Search for the cell housing the specified text and yield its [x, y] center coordinate. 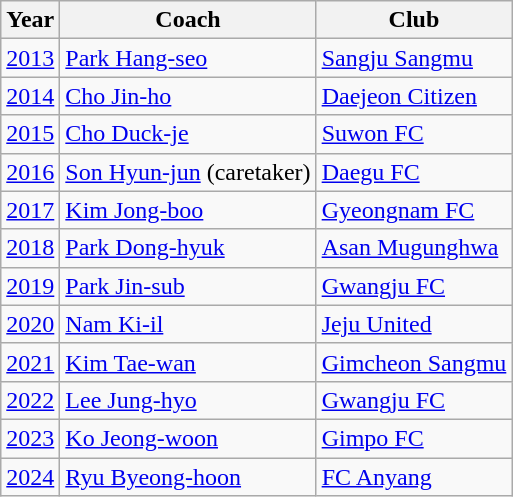
Cho Jin-ho [188, 96]
2017 [30, 210]
2023 [30, 438]
Gimcheon Sangmu [414, 362]
2021 [30, 362]
Suwon FC [414, 134]
2016 [30, 172]
Asan Mugunghwa [414, 248]
Sangju Sangmu [414, 58]
Kim Jong-boo [188, 210]
Cho Duck-je [188, 134]
2014 [30, 96]
Year [30, 20]
2019 [30, 286]
Park Jin-sub [188, 286]
Jeju United [414, 324]
Coach [188, 20]
Lee Jung-hyo [188, 400]
Ko Jeong-woon [188, 438]
FC Anyang [414, 477]
2024 [30, 477]
2018 [30, 248]
Daegu FC [414, 172]
2013 [30, 58]
Nam Ki-il [188, 324]
2015 [30, 134]
Gyeongnam FC [414, 210]
2020 [30, 324]
Daejeon Citizen [414, 96]
Park Dong-hyuk [188, 248]
2022 [30, 400]
Park Hang-seo [188, 58]
Son Hyun-jun (caretaker) [188, 172]
Kim Tae-wan [188, 362]
Ryu Byeong-hoon [188, 477]
Gimpo FC [414, 438]
Club [414, 20]
